Pinpoint the cell where the given text exists, returning its (X, Y) midpoint coordinate. 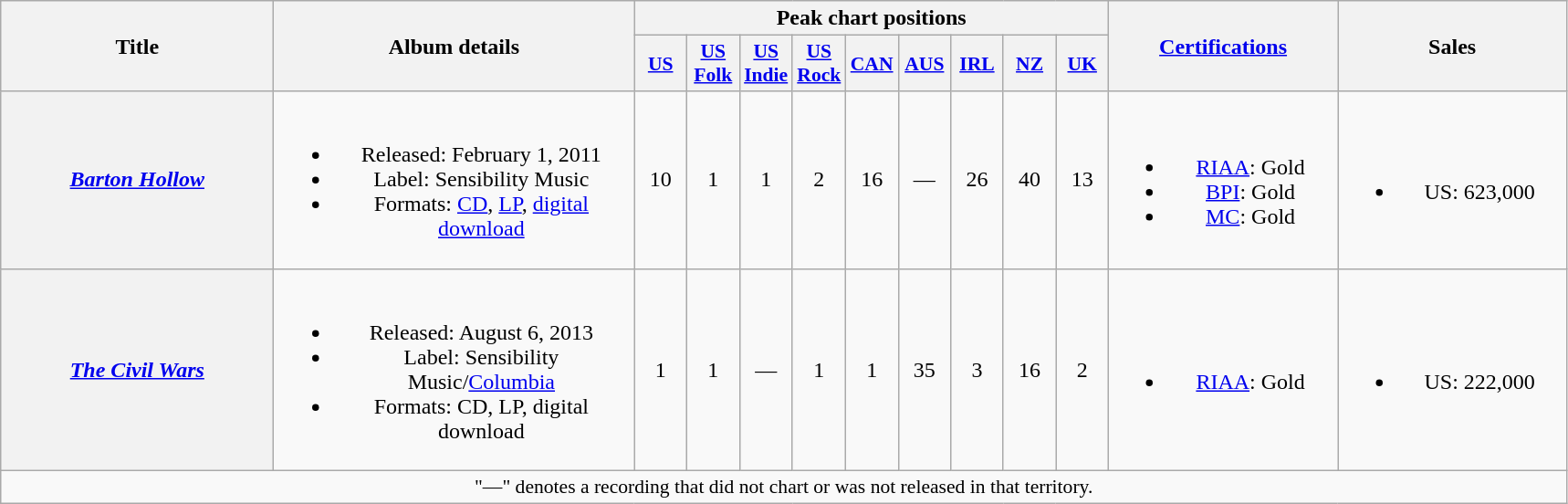
Peak chart positions (872, 18)
Certifications (1223, 46)
40 (1030, 180)
USIndie (766, 64)
35 (925, 369)
US: 623,000 (1453, 180)
Released: February 1, 2011Label: Sensibility MusicFormats: CD, LP, digital download (455, 180)
US (661, 64)
US: 222,000 (1453, 369)
CAN (872, 64)
26 (977, 180)
3 (977, 369)
IRL (977, 64)
Barton Hollow (137, 180)
10 (661, 180)
"—" denotes a recording that did not chart or was not released in that territory. (784, 487)
The Civil Wars (137, 369)
13 (1082, 180)
NZ (1030, 64)
RIAA: GoldBPI: GoldMC: Gold (1223, 180)
USFolk (714, 64)
Album details (455, 46)
Title (137, 46)
Released: August 6, 2013Label: Sensibility Music/ColumbiaFormats: CD, LP, digital download (455, 369)
RIAA: Gold (1223, 369)
AUS (925, 64)
USRock (819, 64)
UK (1082, 64)
Sales (1453, 46)
